Extract the (x, y) coordinate from the center of the cell holding the provided text.  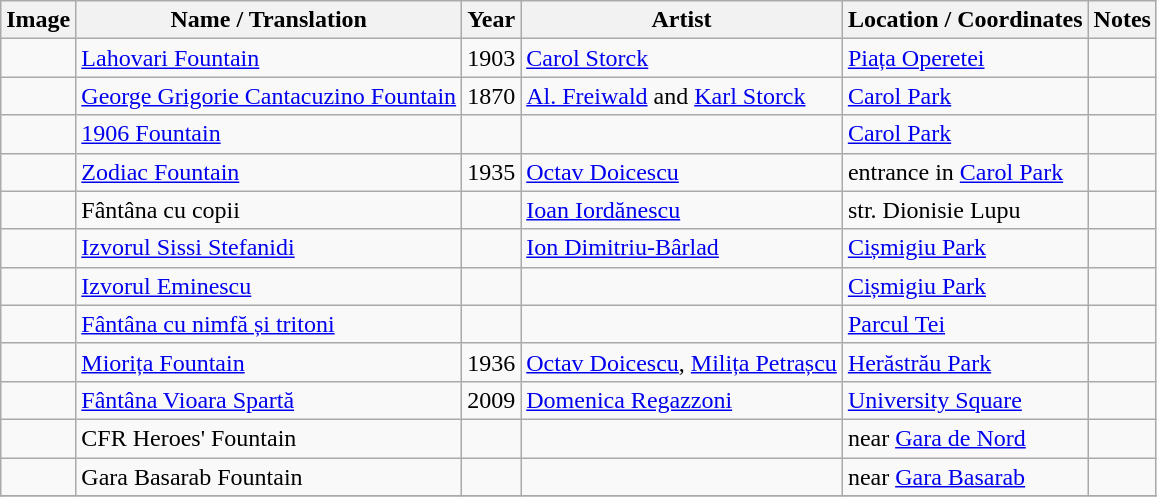
Ioan Iordănescu (682, 210)
Parcul Tei (965, 324)
Octav Doicescu (682, 172)
Izvorul Eminescu (269, 286)
Lahovari Fountain (269, 58)
Name / Translation (269, 20)
Domenica Regazzoni (682, 400)
1870 (492, 96)
Octav Doicescu, Milița Petrașcu (682, 362)
Gara Basarab Fountain (269, 477)
University Square (965, 400)
Artist (682, 20)
Herăstrău Park (965, 362)
Image (38, 20)
2009 (492, 400)
Piața Operetei (965, 58)
Izvorul Sissi Stefanidi (269, 248)
Zodiac Fountain (269, 172)
1906 Fountain (269, 134)
CFR Heroes' Fountain (269, 438)
Al. Freiwald and Karl Storck (682, 96)
Fântâna cu copii (269, 210)
Miorița Fountain (269, 362)
Carol Storck (682, 58)
near Gara de Nord (965, 438)
Fântâna cu nimfă și tritoni (269, 324)
1903 (492, 58)
1935 (492, 172)
Ion Dimitriu-Bârlad (682, 248)
Fântâna Vioara Spartă (269, 400)
str. Dionisie Lupu (965, 210)
near Gara Basarab (965, 477)
Location / Coordinates (965, 20)
Year (492, 20)
George Grigorie Cantacuzino Fountain (269, 96)
1936 (492, 362)
entrance in Carol Park (965, 172)
Notes (1122, 20)
